Capture the cell that displays the provided text and extract its [X, Y] central coordinate. 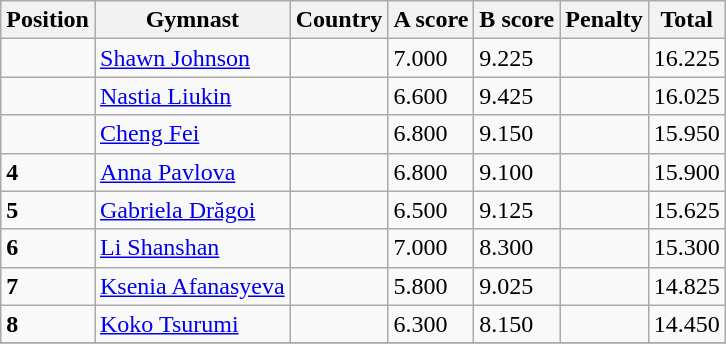
14.825 [686, 286]
15.950 [686, 134]
Penalty [604, 20]
7 [48, 286]
Position [48, 20]
5.800 [431, 286]
8 [48, 324]
14.450 [686, 324]
15.900 [686, 172]
Cheng Fei [192, 134]
5 [48, 210]
15.625 [686, 210]
A score [431, 20]
Ksenia Afanasyeva [192, 286]
9.100 [517, 172]
6.300 [431, 324]
Gabriela Drăgoi [192, 210]
4 [48, 172]
6 [48, 248]
9.150 [517, 134]
Nastia Liukin [192, 96]
Anna Pavlova [192, 172]
Country [339, 20]
6.600 [431, 96]
15.300 [686, 248]
16.025 [686, 96]
8.300 [517, 248]
Gymnast [192, 20]
9.025 [517, 286]
Shawn Johnson [192, 58]
Koko Tsurumi [192, 324]
9.425 [517, 96]
8.150 [517, 324]
9.225 [517, 58]
16.225 [686, 58]
B score [517, 20]
Li Shanshan [192, 248]
Total [686, 20]
6.500 [431, 210]
9.125 [517, 210]
